From the cell containing the given text, extract its center point as (x, y) coordinate. 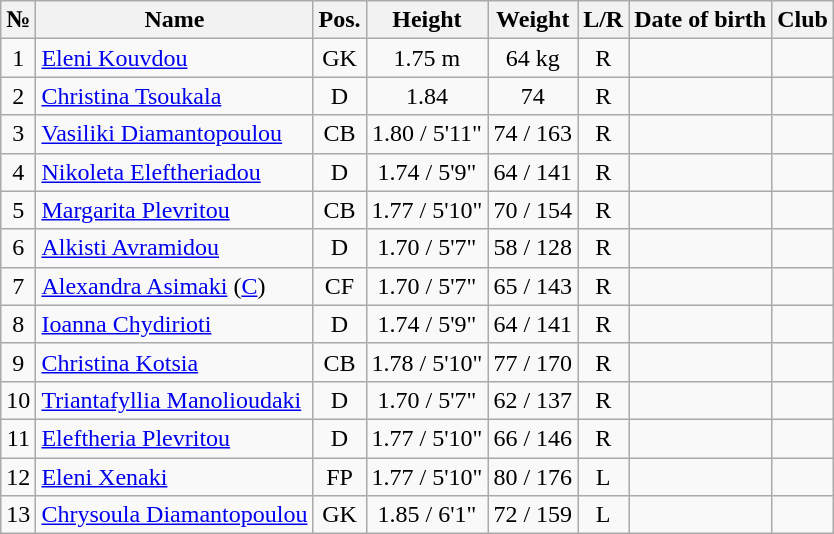
72 / 159 (533, 515)
Club (803, 20)
L/R (604, 20)
Ioanna Chydirioti (174, 324)
8 (18, 324)
2 (18, 96)
9 (18, 362)
Height (427, 20)
1 (18, 58)
1.75 m (427, 58)
10 (18, 400)
5 (18, 210)
FP (340, 477)
80 / 176 (533, 477)
Eleni Xenaki (174, 477)
12 (18, 477)
65 / 143 (533, 286)
3 (18, 134)
4 (18, 172)
Date of birth (700, 20)
70 / 154 (533, 210)
Alkisti Avramidou (174, 248)
№ (18, 20)
Eleni Kouvdou (174, 58)
CF (340, 286)
74 / 163 (533, 134)
7 (18, 286)
Alexandra Asimaki (C) (174, 286)
Eleftheria Plevritou (174, 438)
Christina Kotsia (174, 362)
66 / 146 (533, 438)
Christina Tsoukala (174, 96)
11 (18, 438)
1.80 / 5'11" (427, 134)
1.78 / 5'10" (427, 362)
62 / 137 (533, 400)
1.85 / 6'1" (427, 515)
Margarita Plevritou (174, 210)
1.84 (427, 96)
Name (174, 20)
Nikoleta Eleftheriadou (174, 172)
13 (18, 515)
Chrysoula Diamantopoulou (174, 515)
Vasiliki Diamantopoulou (174, 134)
Weight (533, 20)
Triantafyllia Manolioudaki (174, 400)
Pos. (340, 20)
58 / 128 (533, 248)
74 (533, 96)
6 (18, 248)
64 kg (533, 58)
77 / 170 (533, 362)
